Return (x, y) of the center of cell containing provided text 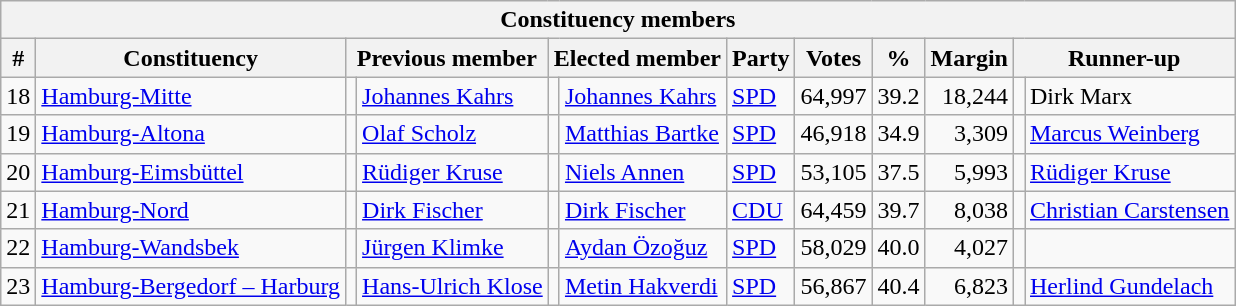
Constituency members (618, 20)
Hamburg-Altona (191, 134)
4,027 (969, 248)
% (898, 58)
Herlind Gundelach (1129, 286)
46,918 (834, 134)
Hamburg-Mitte (191, 96)
Votes (834, 58)
Dirk Marx (1129, 96)
Metin Hakverdi (642, 286)
22 (18, 248)
20 (18, 172)
39.7 (898, 210)
23 (18, 286)
Hans-Ulrich Klose (453, 286)
Margin (969, 58)
3,309 (969, 134)
40.4 (898, 286)
18 (18, 96)
Previous member (446, 58)
Jürgen Klimke (453, 248)
Hamburg-Wandsbek (191, 248)
Hamburg-Bergedorf – Harburg (191, 286)
# (18, 58)
Constituency (191, 58)
8,038 (969, 210)
Runner-up (1124, 58)
Hamburg-Eimsbüttel (191, 172)
39.2 (898, 96)
5,993 (969, 172)
37.5 (898, 172)
Olaf Scholz (453, 134)
Elected member (637, 58)
58,029 (834, 248)
19 (18, 134)
Niels Annen (642, 172)
Aydan Özoğuz (642, 248)
40.0 (898, 248)
Matthias Bartke (642, 134)
Christian Carstensen (1129, 210)
6,823 (969, 286)
Hamburg-Nord (191, 210)
56,867 (834, 286)
CDU (761, 210)
53,105 (834, 172)
Party (761, 58)
Marcus Weinberg (1129, 134)
64,459 (834, 210)
21 (18, 210)
18,244 (969, 96)
64,997 (834, 96)
34.9 (898, 134)
